Pinpoint the cell where the given text exists, returning its [X, Y] midpoint coordinate. 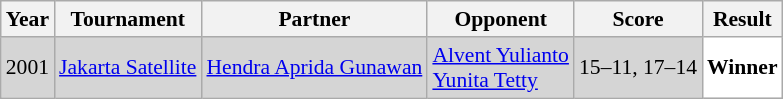
15–11, 17–14 [638, 68]
Opponent [500, 19]
Tournament [128, 19]
Partner [314, 19]
Jakarta Satellite [128, 68]
Year [28, 19]
2001 [28, 68]
Hendra Aprida Gunawan [314, 68]
Result [742, 19]
Winner [742, 68]
Score [638, 19]
Alvent Yulianto Yunita Tetty [500, 68]
